Capture the cell that displays the provided text and extract its [X, Y] central coordinate. 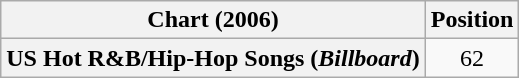
Position [472, 20]
62 [472, 58]
Chart (2006) [213, 20]
US Hot R&B/Hip-Hop Songs (Billboard) [213, 58]
